Output the (X, Y) coordinate of the center of the cell containing the given text.  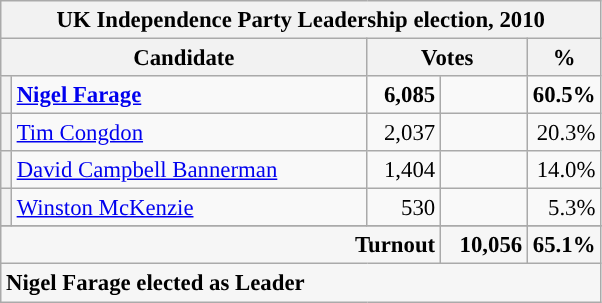
20.3% (564, 133)
60.5% (564, 95)
Nigel Farage (189, 95)
Turnout (221, 245)
Votes (448, 58)
Winston McKenzie (189, 208)
David Campbell Bannerman (189, 170)
2,037 (404, 133)
10,056 (484, 245)
1,404 (404, 170)
Nigel Farage elected as Leader (301, 283)
14.0% (564, 170)
5.3% (564, 208)
UK Independence Party Leadership election, 2010 (301, 20)
Tim Congdon (189, 133)
% (564, 58)
65.1% (564, 245)
Candidate (184, 58)
530 (404, 208)
6,085 (404, 95)
